Detect which cell encompasses the target text, then output its [x, y] center coordinate. 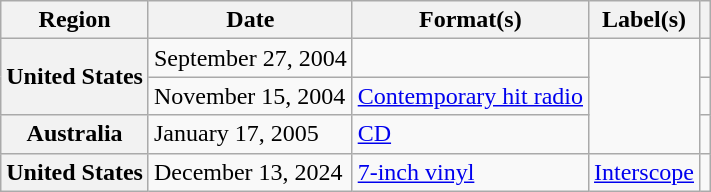
7-inch vinyl [470, 172]
Label(s) [644, 20]
Date [250, 20]
January 17, 2005 [250, 134]
Contemporary hit radio [470, 96]
Format(s) [470, 20]
September 27, 2004 [250, 58]
November 15, 2004 [250, 96]
Interscope [644, 172]
Region [75, 20]
Australia [75, 134]
December 13, 2024 [250, 172]
CD [470, 134]
